Identify which cell holds the provided text, then report its [x, y] central coordinate. 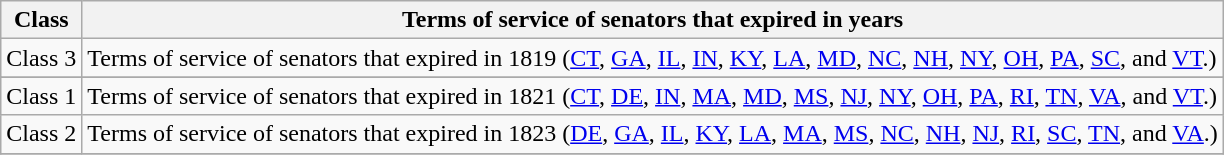
Class [42, 20]
Terms of service of senators that expired in 1821 (CT, DE, IN, MA, MD, MS, NJ, NY, OH, PA, RI, TN, VA, and VT.) [653, 96]
Terms of service of senators that expired in 1819 (CT, GA, IL, IN, KY, LA, MD, NC, NH, NY, OH, PA, SC, and VT.) [653, 58]
Class 2 [42, 134]
Class 1 [42, 96]
Terms of service of senators that expired in years [653, 20]
Class 3 [42, 58]
Terms of service of senators that expired in 1823 (DE, GA, IL, KY, LA, MA, MS, NC, NH, NJ, RI, SC, TN, and VA.) [653, 134]
